Search for the cell housing the specified text and yield its [x, y] center coordinate. 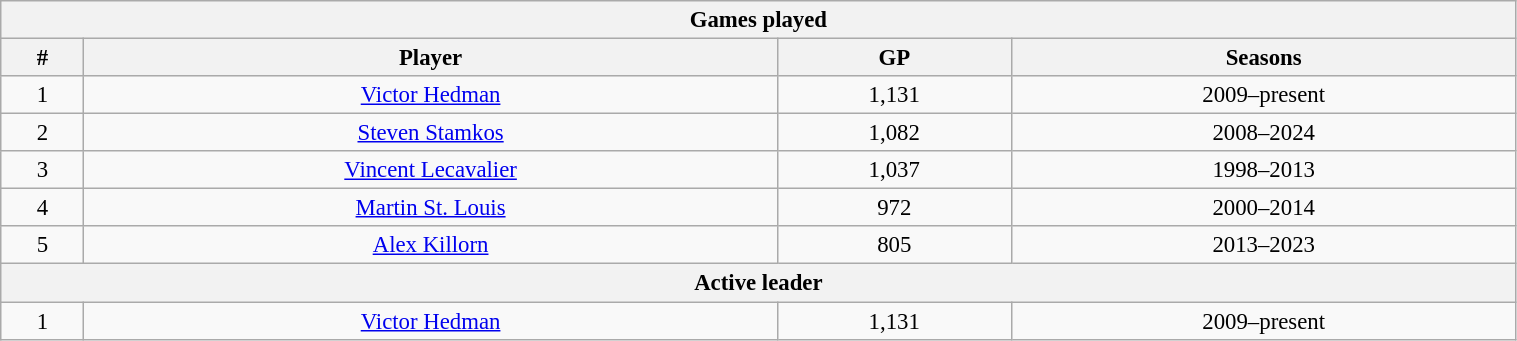
5 [42, 245]
Steven Stamkos [430, 133]
Player [430, 58]
972 [894, 208]
2008–2024 [1264, 133]
GP [894, 58]
2000–2014 [1264, 208]
Seasons [1264, 58]
1,082 [894, 133]
Vincent Lecavalier [430, 170]
# [42, 58]
1,037 [894, 170]
2 [42, 133]
Martin St. Louis [430, 208]
4 [42, 208]
Active leader [758, 283]
1998–2013 [1264, 170]
Games played [758, 20]
3 [42, 170]
2013–2023 [1264, 245]
805 [894, 245]
Alex Killorn [430, 245]
